Pinpoint the cell where the given text exists, returning its (x, y) midpoint coordinate. 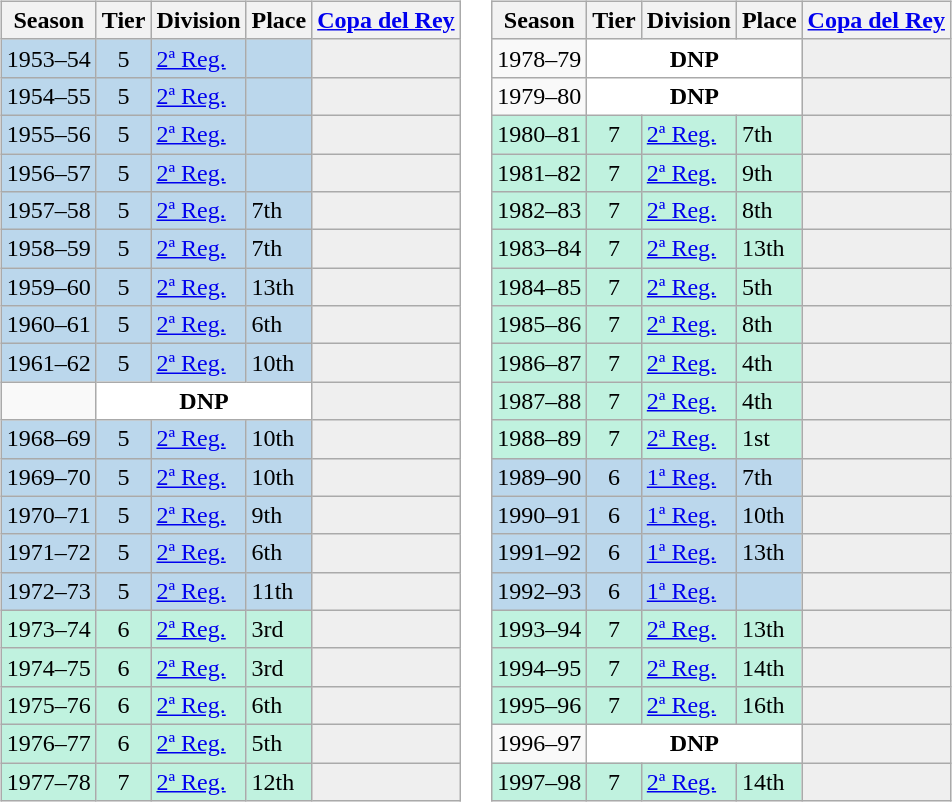
1958–59 (48, 249)
1954–55 (48, 96)
1981–82 (540, 173)
1987–88 (540, 401)
1960–61 (48, 325)
1994–95 (540, 667)
1992–93 (540, 591)
1957–58 (48, 211)
11th (279, 591)
1985–86 (540, 325)
1953–54 (48, 58)
1959–60 (48, 287)
16th (769, 705)
1975–76 (48, 705)
1993–94 (540, 629)
1982–83 (540, 211)
1986–87 (540, 363)
1956–57 (48, 173)
1955–56 (48, 134)
1996–97 (540, 743)
1991–92 (540, 553)
1997–98 (540, 781)
1983–84 (540, 249)
1978–79 (540, 58)
1979–80 (540, 96)
1970–71 (48, 515)
1968–69 (48, 439)
1980–81 (540, 134)
1971–72 (48, 553)
1st (769, 439)
1972–73 (48, 591)
1989–90 (540, 477)
1984–85 (540, 287)
1977–78 (48, 781)
1973–74 (48, 629)
1976–77 (48, 743)
12th (279, 781)
1988–89 (540, 439)
1990–91 (540, 515)
1974–75 (48, 667)
1995–96 (540, 705)
1961–62 (48, 363)
1969–70 (48, 477)
